Output the [X, Y] coordinate of the center of the cell containing the given text.  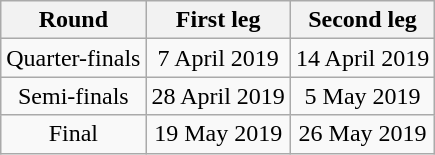
7 April 2019 [218, 58]
26 May 2019 [362, 134]
14 April 2019 [362, 58]
Round [74, 20]
Quarter-finals [74, 58]
5 May 2019 [362, 96]
Semi-finals [74, 96]
Second leg [362, 20]
Final [74, 134]
First leg [218, 20]
19 May 2019 [218, 134]
28 April 2019 [218, 96]
